Identify which cell holds the provided text, then report its (x, y) central coordinate. 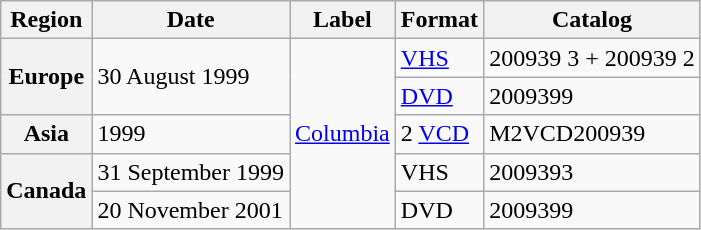
31 September 1999 (191, 172)
200939 3 + 200939 2 (592, 58)
M2VCD200939 (592, 134)
Date (191, 20)
Label (343, 20)
Format (439, 20)
2 VCD (439, 134)
Asia (46, 134)
Catalog (592, 20)
30 August 1999 (191, 77)
Europe (46, 77)
Columbia (343, 134)
1999 (191, 134)
Canada (46, 191)
2009393 (592, 172)
Region (46, 20)
20 November 2001 (191, 210)
